Provide the (X, Y) coordinate of the cell's center where the given text is located.  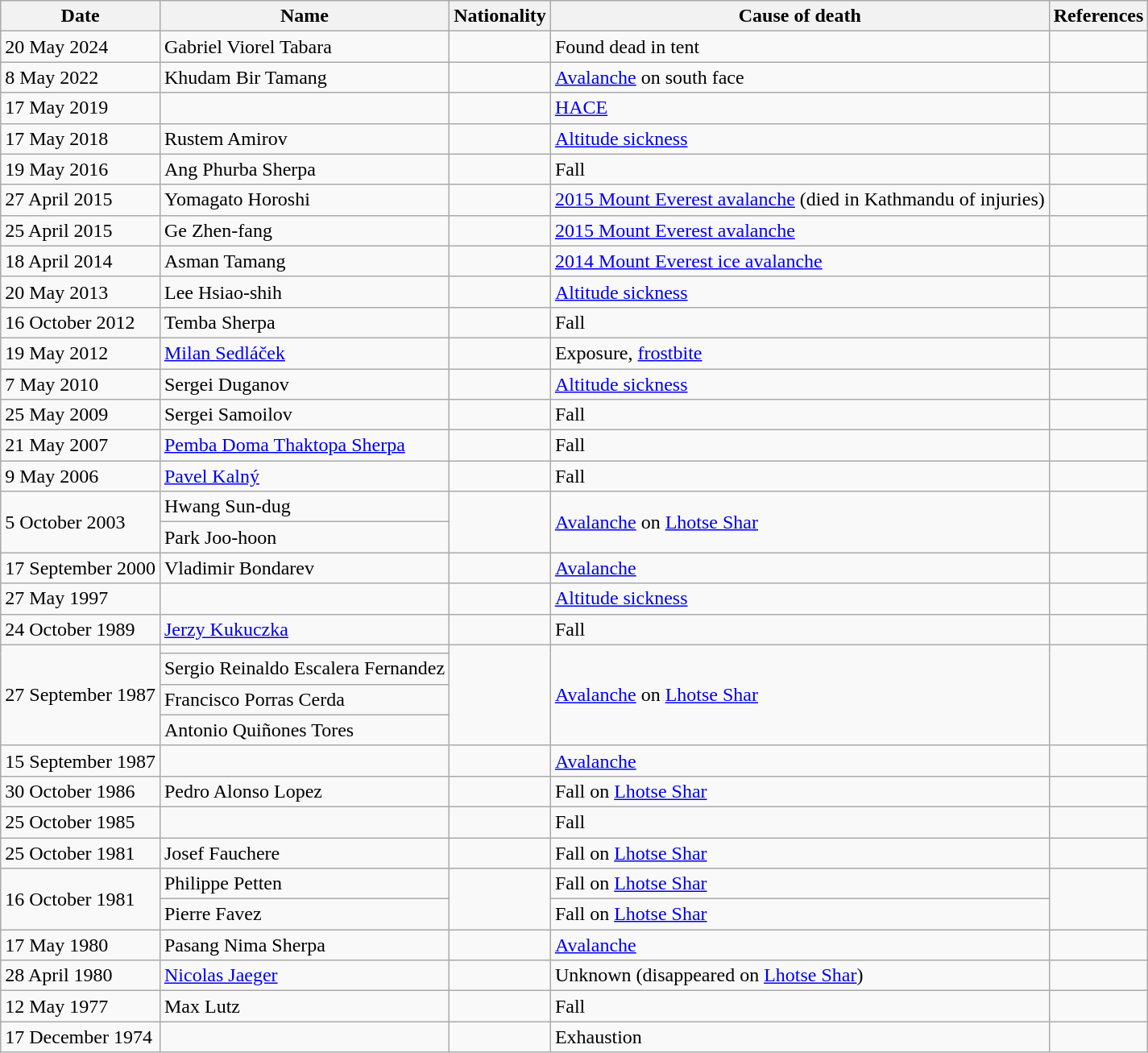
Max Lutz (305, 1006)
Pedro Alonso Lopez (305, 791)
15 September 1987 (81, 761)
Rustem Amirov (305, 139)
17 May 1980 (81, 945)
References (1099, 16)
Pasang Nima Sherpa (305, 945)
20 May 2024 (81, 47)
17 December 1974 (81, 1037)
28 April 1980 (81, 976)
Avalanche on south face (799, 77)
17 September 2000 (81, 568)
19 May 2012 (81, 353)
27 May 1997 (81, 599)
16 October 2012 (81, 322)
2015 Mount Everest avalanche (died in Kathmandu of injuries) (799, 200)
Josef Fauchere (305, 853)
Antonio Quiñones Tores (305, 730)
Philippe Petten (305, 884)
Ang Phurba Sherpa (305, 169)
5 October 2003 (81, 522)
Exhaustion (799, 1037)
Vladimir Bondarev (305, 568)
12 May 1977 (81, 1006)
Gabriel Viorel Tabara (305, 47)
Found dead in tent (799, 47)
Park Joo-hoon (305, 537)
Hwang Sun-dug (305, 507)
17 May 2019 (81, 108)
Exposure, frostbite (799, 353)
25 May 2009 (81, 415)
Khudam Bir Tamang (305, 77)
Nicolas Jaeger (305, 976)
Pierre Favez (305, 914)
Temba Sherpa (305, 322)
16 October 1981 (81, 899)
Asman Tamang (305, 261)
Cause of death (799, 16)
25 April 2015 (81, 230)
24 October 1989 (81, 629)
Ge Zhen-fang (305, 230)
Sergei Samoilov (305, 415)
8 May 2022 (81, 77)
Sergio Reinaldo Escalera Fernandez (305, 669)
Lee Hsiao-shih (305, 292)
Milan Sedláček (305, 353)
27 April 2015 (81, 200)
21 May 2007 (81, 446)
25 October 1981 (81, 853)
HACE (799, 108)
Pavel Kalný (305, 476)
Nationality (500, 16)
18 April 2014 (81, 261)
Sergei Duganov (305, 384)
Francisco Porras Cerda (305, 699)
2015 Mount Everest avalanche (799, 230)
17 May 2018 (81, 139)
2014 Mount Everest ice avalanche (799, 261)
27 September 1987 (81, 694)
30 October 1986 (81, 791)
Jerzy Kukuczka (305, 629)
Date (81, 16)
Unknown (disappeared on Lhotse Shar) (799, 976)
Pemba Doma Thaktopa Sherpa (305, 446)
25 October 1985 (81, 822)
Yomagato Horoshi (305, 200)
20 May 2013 (81, 292)
9 May 2006 (81, 476)
Name (305, 16)
7 May 2010 (81, 384)
19 May 2016 (81, 169)
